Capture the cell that displays the provided text and extract its [X, Y] central coordinate. 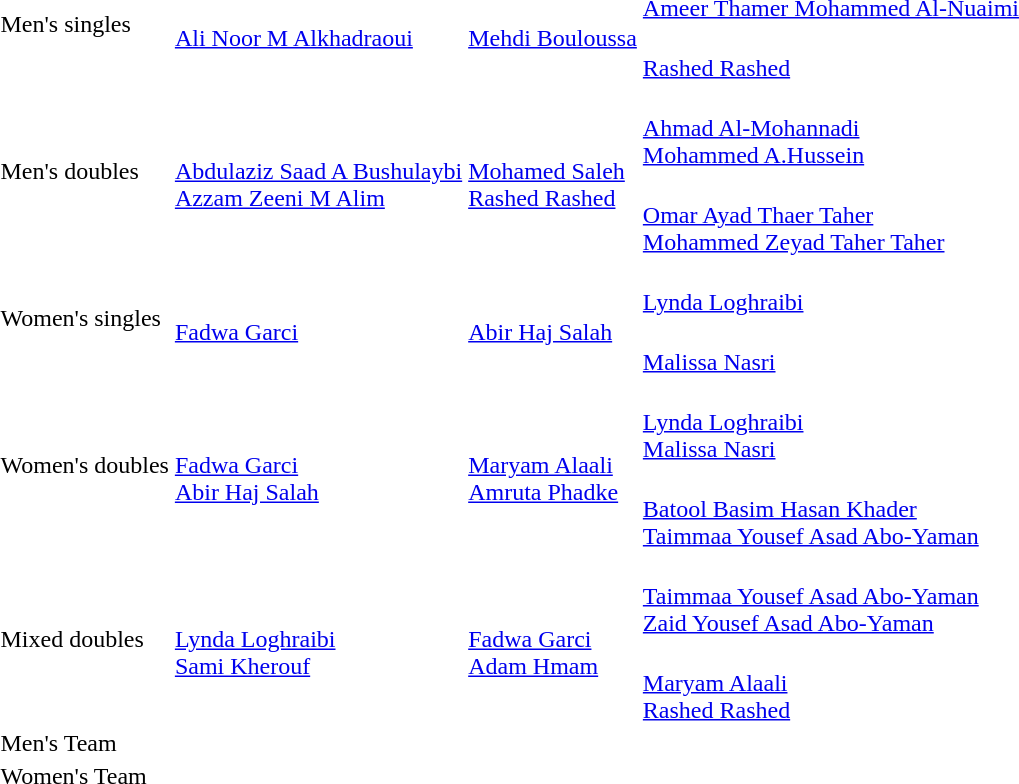
Fadwa Garci [318, 318]
Abdulaziz Saad A BushulaybiAzzam Zeeni M Alim [318, 172]
Maryam AlaaliAmruta Phadke [553, 466]
Fadwa GarciAbir Haj Salah [318, 466]
Lynda LoghraibiSami Kherouf [318, 640]
Mohamed SalehRashed Rashed [553, 172]
Fadwa GarciAdam Hmam [553, 640]
Abir Haj Salah [553, 318]
